Identify which cell holds the provided text, then report its (X, Y) central coordinate. 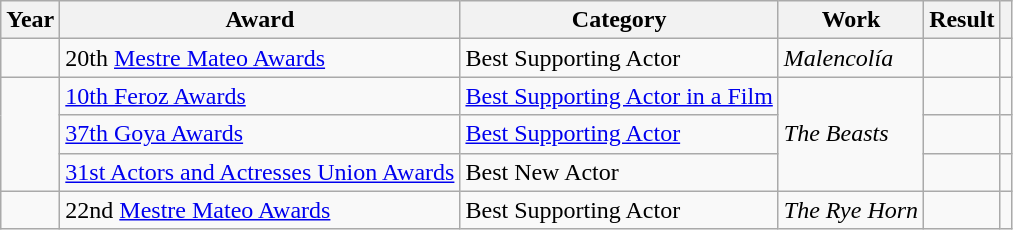
The Rye Horn (850, 210)
Award (260, 20)
10th Feroz Awards (260, 96)
22nd Mestre Mateo Awards (260, 210)
Result (962, 20)
Category (619, 20)
Year (30, 20)
20th Mestre Mateo Awards (260, 58)
Best New Actor (619, 172)
37th Goya Awards (260, 134)
31st Actors and Actresses Union Awards (260, 172)
Malencolía (850, 58)
Work (850, 20)
The Beasts (850, 134)
Best Supporting Actor in a Film (619, 96)
